Return [x, y] of the center of cell containing provided text 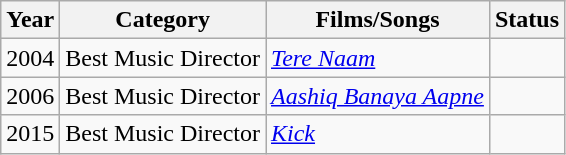
Category [163, 20]
Status [526, 20]
2015 [30, 134]
Aashiq Banaya Aapne [378, 96]
Tere Naam [378, 58]
Year [30, 20]
Kick [378, 134]
2006 [30, 96]
Films/Songs [378, 20]
2004 [30, 58]
